Find where the given text appears and provide that cell's center as (x, y) coordinate. 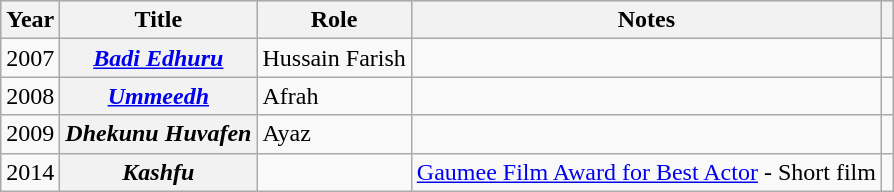
Role (334, 20)
2008 (30, 96)
2014 (30, 172)
Notes (646, 20)
2009 (30, 134)
Ummeedh (158, 96)
Hussain Farish (334, 58)
2007 (30, 58)
Kashfu (158, 172)
Ayaz (334, 134)
Year (30, 20)
Badi Edhuru (158, 58)
Title (158, 20)
Dhekunu Huvafen (158, 134)
Gaumee Film Award for Best Actor - Short film (646, 172)
Afrah (334, 96)
